Scan for the cell matching the given text and deliver its (x, y) coordinate at center. 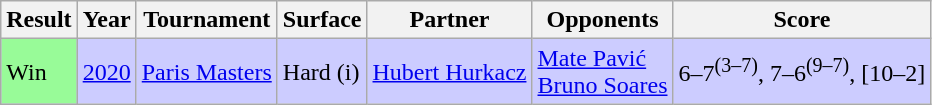
Hard (i) (322, 72)
Hubert Hurkacz (450, 72)
Partner (450, 20)
Mate Pavić Bruno Soares (602, 72)
Score (802, 20)
Result (39, 20)
Win (39, 72)
Surface (322, 20)
Year (106, 20)
2020 (106, 72)
6–7(3–7), 7–6(9–7), [10–2] (802, 72)
Paris Masters (206, 72)
Opponents (602, 20)
Tournament (206, 20)
